Return the [X, Y] coordinate for the center point of the cell that contains the specified text.  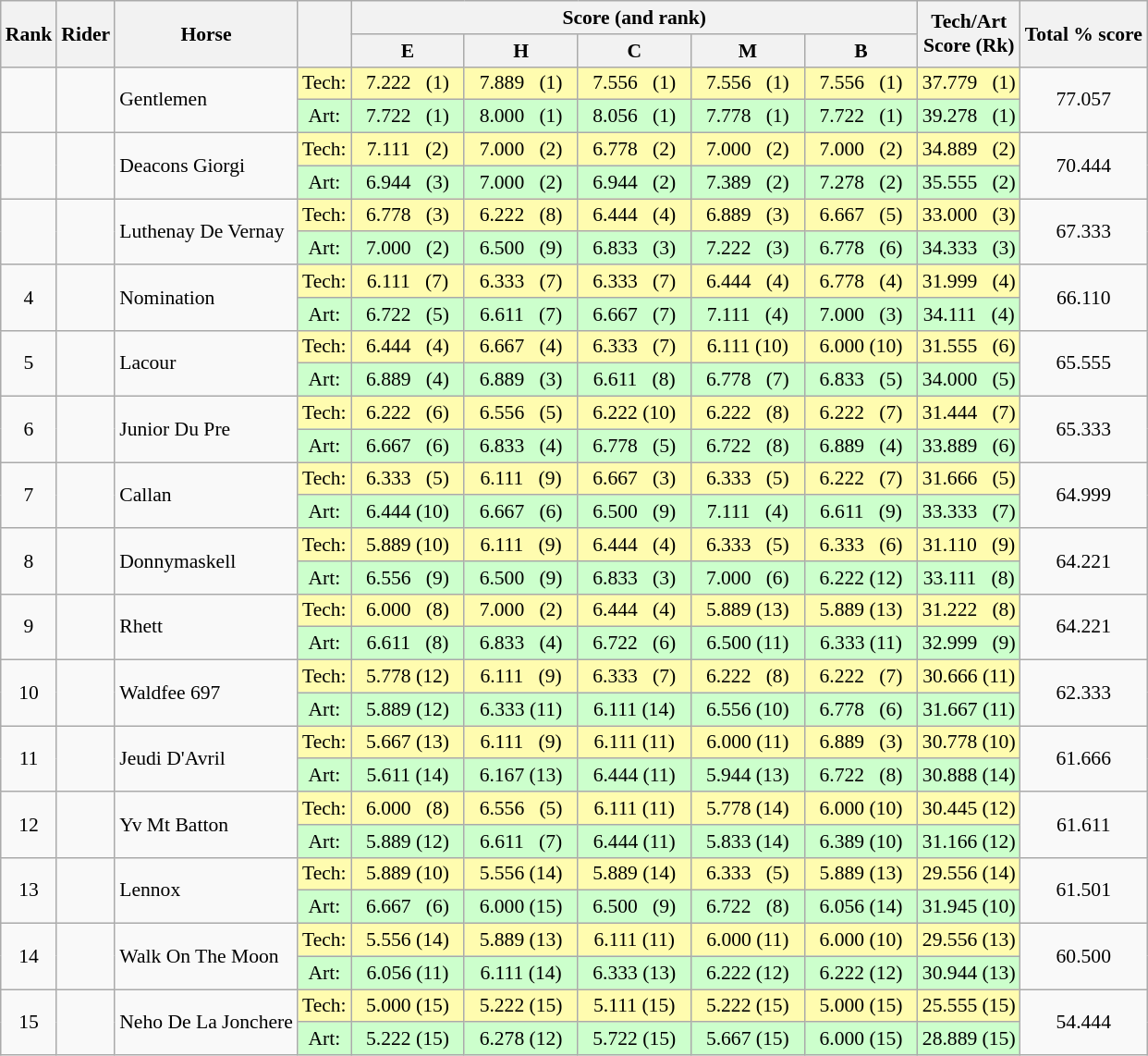
5.778 (14) [749, 808]
34.000 (5) [969, 380]
6.778 (5) [634, 446]
8 [30, 560]
Rhett [206, 627]
5.667 (15) [749, 1039]
6.833 (5) [861, 380]
5.611 (14) [409, 776]
Lacour [206, 362]
Jeudi D'Avril [206, 758]
64.999 [1083, 496]
35.555 (2) [969, 182]
7.000 (6) [749, 578]
7.278 (2) [861, 182]
E [409, 51]
8.000 (1) [521, 117]
5.722 (15) [634, 1039]
5.667 (13) [409, 743]
7.389 (2) [749, 182]
30.666 (11) [969, 677]
60.500 [1083, 956]
6.222 (6) [409, 413]
Neho De La Jonchere [206, 1023]
Luthenay De Vernay [206, 231]
30.944 (13) [969, 973]
29.556 (14) [969, 874]
62.333 [1083, 694]
6.444 (10) [409, 512]
7.778 (1) [749, 117]
39.278 (1) [969, 117]
Gentlemen [206, 100]
Waldfee 697 [206, 694]
6.667 (3) [634, 479]
6.778 (4) [861, 281]
31.166 (12) [969, 841]
5.778 (12) [409, 677]
Yv Mt Batton [206, 825]
33.333 (7) [969, 512]
31.110 (9) [969, 545]
61.611 [1083, 825]
31.555 (6) [969, 347]
8.056 (1) [634, 117]
6.722 (5) [409, 314]
Horse [206, 33]
11 [30, 758]
7.222 (1) [409, 83]
65.333 [1083, 429]
Lennox [206, 890]
33.889 (6) [969, 446]
Callan [206, 496]
6.944 (2) [634, 182]
30.778 (10) [969, 743]
Donnymaskell [206, 560]
33.000 (3) [969, 215]
6.389 (10) [861, 841]
Rider [85, 33]
6.944 (3) [409, 182]
6.278 (12) [521, 1039]
37.779 (1) [969, 83]
31.667 (11) [969, 709]
6.111 (7) [409, 281]
32.999 (9) [969, 644]
Tech/ArtScore (Rk) [969, 33]
6.667 (4) [521, 347]
5.111 (15) [634, 1006]
25.555 (15) [969, 1006]
5.833 (14) [749, 841]
6.056 (14) [861, 907]
6.778 (2) [634, 150]
5.889 (14) [634, 874]
31.444 (7) [969, 413]
Rank [30, 33]
13 [30, 890]
6.500 (11) [749, 644]
6.667 (7) [634, 314]
7.889 (1) [521, 83]
70.444 [1083, 166]
M [749, 51]
31.999 (4) [969, 281]
61.666 [1083, 758]
12 [30, 825]
6.778 (3) [409, 215]
31.945 (10) [969, 907]
6.556 (9) [409, 578]
9 [30, 627]
6.056 (11) [409, 973]
H [521, 51]
5.944 (13) [749, 776]
6.167 (13) [521, 776]
6.556 (10) [749, 709]
15 [30, 1023]
Walk On The Moon [206, 956]
7.000 (3) [861, 314]
C [634, 51]
Nomination [206, 298]
7 [30, 496]
31.222 (8) [969, 610]
10 [30, 694]
7.222 (3) [749, 249]
4 [30, 298]
54.444 [1083, 1023]
66.110 [1083, 298]
6 [30, 429]
30.888 (14) [969, 776]
5 [30, 362]
6.333 (6) [861, 545]
6.611 (9) [861, 512]
6.111 (10) [749, 347]
33.111 (8) [969, 578]
34.111 (4) [969, 314]
B [861, 51]
28.889 (15) [969, 1039]
34.889 (2) [969, 150]
6.778 (7) [749, 380]
29.556 (13) [969, 940]
Total % score [1083, 33]
6.722 (6) [634, 644]
30.445 (12) [969, 808]
6.667 (5) [861, 215]
7.111 (2) [409, 150]
77.057 [1083, 100]
Junior Du Pre [206, 429]
6.333 (13) [634, 973]
34.333 (3) [969, 249]
61.501 [1083, 890]
67.333 [1083, 231]
Score (and rank) [634, 18]
31.666 (5) [969, 479]
14 [30, 956]
65.555 [1083, 362]
Deacons Giorgi [206, 166]
6.222 (10) [634, 413]
